Provide the (x, y) coordinate of the cell's center where the given text is located.  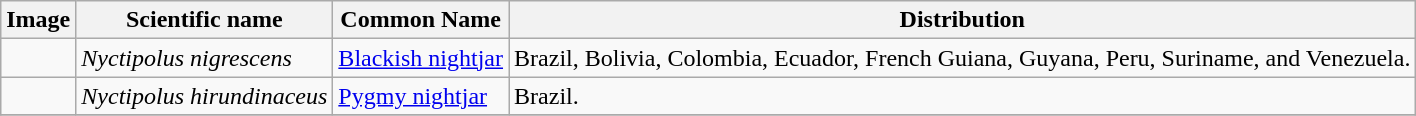
Scientific name (204, 20)
Blackish nightjar (421, 58)
Nyctipolus nigrescens (204, 58)
Brazil, Bolivia, Colombia, Ecuador, French Guiana, Guyana, Peru, Suriname, and Venezuela. (962, 58)
Distribution (962, 20)
Common Name (421, 20)
Pygmy nightjar (421, 96)
Brazil. (962, 96)
Image (38, 20)
Nyctipolus hirundinaceus (204, 96)
